Capture the cell that displays the provided text and extract its (X, Y) central coordinate. 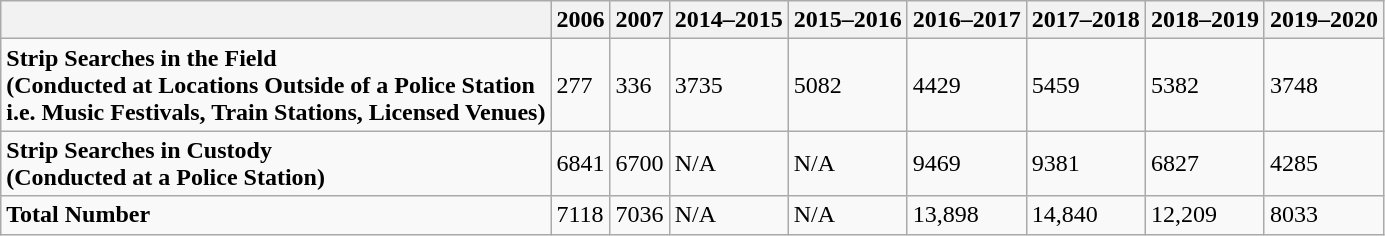
2015–2016 (848, 20)
9469 (966, 164)
5382 (1204, 85)
Strip Searches in Custody(Conducted at a Police Station) (276, 164)
2007 (640, 20)
Total Number (276, 215)
9381 (1086, 164)
5082 (848, 85)
2016–2017 (966, 20)
6841 (580, 164)
2018–2019 (1204, 20)
336 (640, 85)
2014–2015 (728, 20)
6827 (1204, 164)
3748 (1324, 85)
3735 (728, 85)
4429 (966, 85)
13,898 (966, 215)
4285 (1324, 164)
6700 (640, 164)
14,840 (1086, 215)
7118 (580, 215)
2017–2018 (1086, 20)
Strip Searches in the Field(Conducted at Locations Outside of a Police Stationi.e. Music Festivals, Train Stations, Licensed Venues) (276, 85)
8033 (1324, 215)
12,209 (1204, 215)
5459 (1086, 85)
277 (580, 85)
2019–2020 (1324, 20)
2006 (580, 20)
7036 (640, 215)
